Provide the [x, y] coordinate of the cell's center where the given text is located.  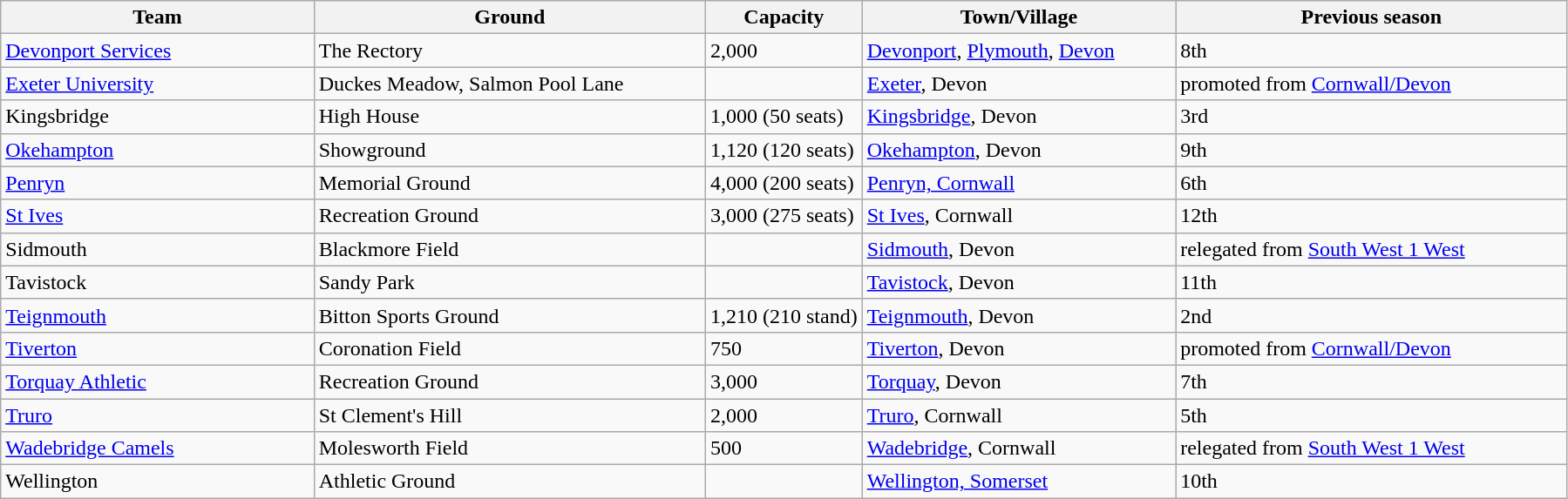
1,120 (120 seats) [784, 150]
Bitton Sports Ground [509, 315]
Penryn [157, 183]
Penryn, Cornwall [1018, 183]
Wellington [157, 482]
3rd [1372, 117]
Coronation Field [509, 348]
Team [157, 17]
750 [784, 348]
Town/Village [1018, 17]
Athletic Ground [509, 482]
11th [1372, 282]
8th [1372, 51]
Sidmouth, Devon [1018, 249]
Sandy Park [509, 282]
St Ives [157, 216]
Truro, Cornwall [1018, 415]
Wadebridge, Cornwall [1018, 448]
St Clement's Hill [509, 415]
Duckes Meadow, Salmon Pool Lane [509, 84]
7th [1372, 381]
500 [784, 448]
Kingsbridge, Devon [1018, 117]
Showground [509, 150]
1,000 (50 seats) [784, 117]
St Ives, Cornwall [1018, 216]
The Rectory [509, 51]
6th [1372, 183]
Okehampton, Devon [1018, 150]
Teignmouth [157, 315]
Tavistock, Devon [1018, 282]
10th [1372, 482]
Molesworth Field [509, 448]
3,000 (275 seats) [784, 216]
Torquay, Devon [1018, 381]
Teignmouth, Devon [1018, 315]
Exeter, Devon [1018, 84]
Ground [509, 17]
Truro [157, 415]
Okehampton [157, 150]
3,000 [784, 381]
Sidmouth [157, 249]
Wadebridge Camels [157, 448]
High House [509, 117]
9th [1372, 150]
Capacity [784, 17]
Kingsbridge [157, 117]
4,000 (200 seats) [784, 183]
Devonport, Plymouth, Devon [1018, 51]
Tavistock [157, 282]
12th [1372, 216]
5th [1372, 415]
Devonport Services [157, 51]
Exeter University [157, 84]
Previous season [1372, 17]
Wellington, Somerset [1018, 482]
Torquay Athletic [157, 381]
2nd [1372, 315]
Blackmore Field [509, 249]
Tiverton, Devon [1018, 348]
Tiverton [157, 348]
Memorial Ground [509, 183]
1,210 (210 stand) [784, 315]
